Output the [x, y] coordinate of the center of the cell containing the given text.  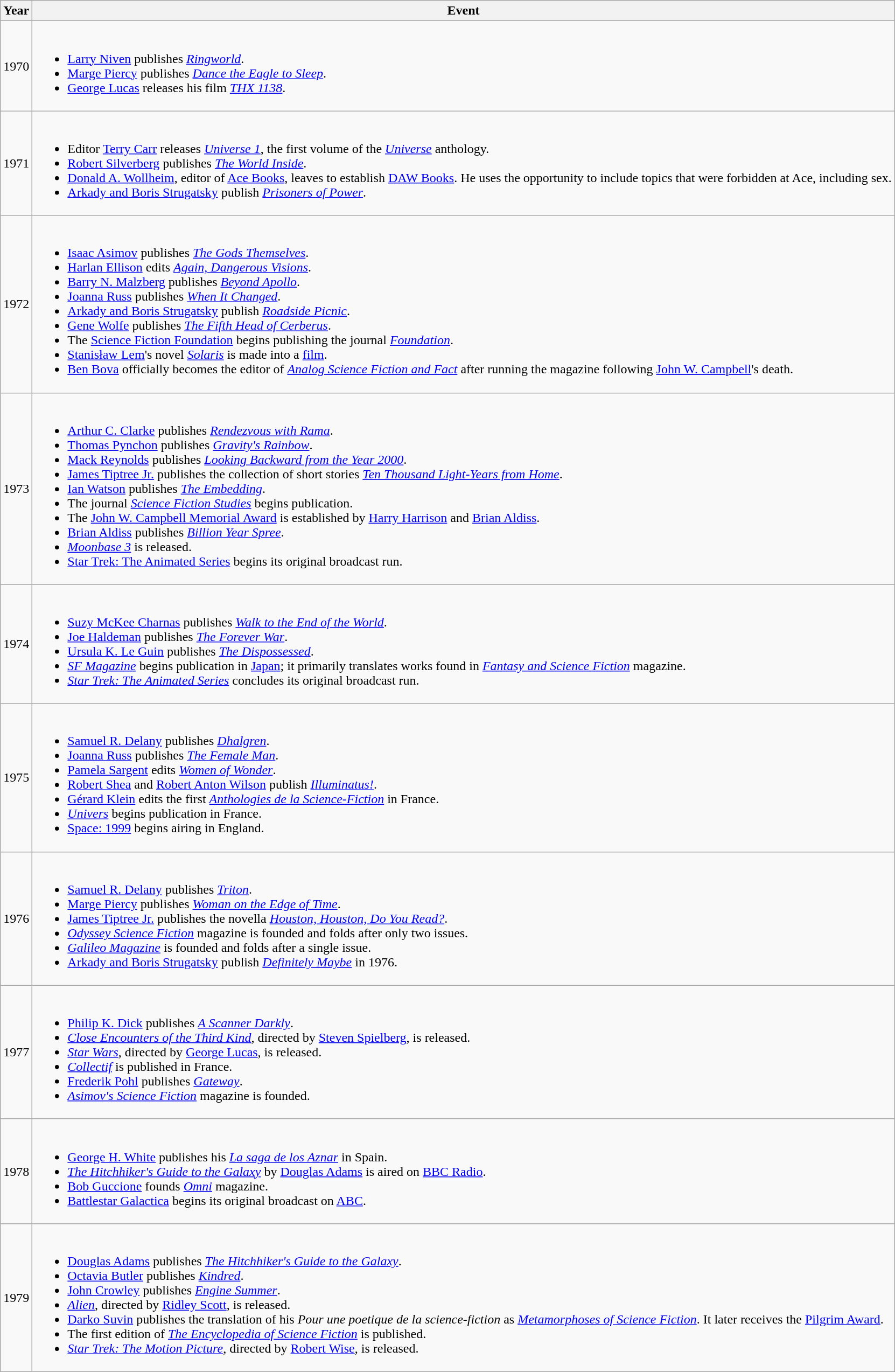
Year [16, 11]
1971 [16, 163]
1977 [16, 1052]
1979 [16, 1297]
1972 [16, 304]
Larry Niven publishes Ringworld.Marge Piercy publishes Dance the Eagle to Sleep.George Lucas releases his film THX 1138. [463, 66]
Event [463, 11]
1976 [16, 918]
1973 [16, 489]
1978 [16, 1171]
1970 [16, 66]
1975 [16, 778]
1974 [16, 644]
